For the text-containing cell, return its midpoint in (x, y) coordinate format. 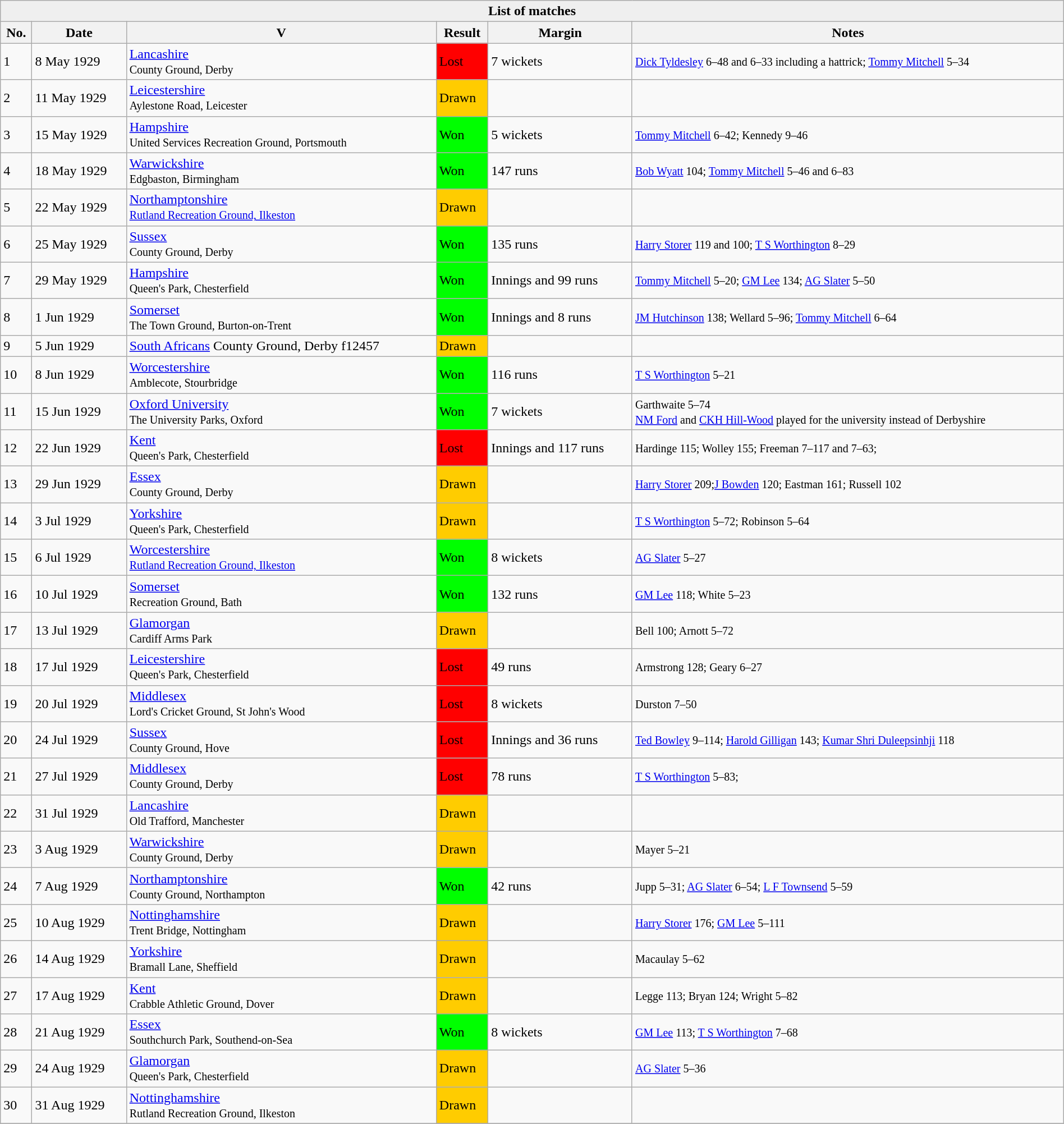
8 (16, 316)
15 Jun 1929 (79, 411)
Northamptonshire Rutland Recreation Ground, Ilkeston (281, 208)
Lancashire Old Trafford, Manchester (281, 813)
Middlesex County Ground, Derby (281, 777)
13 (16, 485)
116 runs (560, 375)
T S Worthington 5–83; (847, 777)
25 (16, 923)
Warwickshire Edgbaston, Birmingham (281, 171)
Garthwaite 5–74 NM Ford and CKH Hill-Wood played for the university instead of Derbyshire (847, 411)
Date (79, 33)
Hampshire Queen's Park, Chesterfield (281, 281)
5 (16, 208)
Middlesex Lord's Cricket Ground, St John's Wood (281, 704)
Harry Storer 209;J Bowden 120; Eastman 161; Russell 102 (847, 485)
Durston 7–50 (847, 704)
28 (16, 1033)
22 (16, 813)
17 Jul 1929 (79, 667)
29 (16, 1068)
14 Aug 1929 (79, 958)
24 (16, 886)
Northamptonshire County Ground, Northampton (281, 886)
14 (16, 521)
15 (16, 558)
26 (16, 958)
Dick Tyldesley 6–48 and 6–33 including a hattrick; Tommy Mitchell 5–34 (847, 62)
Macaulay 5–62 (847, 958)
6 (16, 244)
AG Slater 5–36 (847, 1068)
JM Hutchinson 138; Wellard 5–96; Tommy Mitchell 6–64 (847, 316)
Hardinge 115; Wolley 155; Freeman 7–117 and 7–63; (847, 448)
8 Jun 1929 (79, 375)
13 Jul 1929 (79, 631)
Somerset Recreation Ground, Bath (281, 594)
8 May 1929 (79, 62)
Bob Wyatt 104; Tommy Mitchell 5–46 and 6–83 (847, 171)
Yorkshire Queen's Park, Chesterfield (281, 521)
24 Jul 1929 (79, 740)
15 May 1929 (79, 135)
GM Lee 118; White 5–23 (847, 594)
Somerset The Town Ground, Burton-on-Trent (281, 316)
23 (16, 850)
Glamorgan Cardiff Arms Park (281, 631)
16 (16, 594)
Nottinghamshire Rutland Recreation Ground, Ilkeston (281, 1105)
2 (16, 98)
31 Jul 1929 (79, 813)
Worcestershire Rutland Recreation Ground, Ilkeston (281, 558)
Tommy Mitchell 5–20; GM Lee 134; AG Slater 5–50 (847, 281)
Sussex County Ground, Derby (281, 244)
Margin (560, 33)
31 Aug 1929 (79, 1105)
5 Jun 1929 (79, 346)
18 May 1929 (79, 171)
Innings and 8 runs (560, 316)
Essex County Ground, Derby (281, 485)
20 Jul 1929 (79, 704)
42 runs (560, 886)
Leicestershire Aylestone Road, Leicester (281, 98)
10 Aug 1929 (79, 923)
11 (16, 411)
5 wickets (560, 135)
6 Jul 1929 (79, 558)
135 runs (560, 244)
Kent Crabble Athletic Ground, Dover (281, 995)
List of matches (532, 11)
Worcestershire Amblecote, Stourbridge (281, 375)
20 (16, 740)
10 Jul 1929 (79, 594)
Nottinghamshire Trent Bridge, Nottingham (281, 923)
4 (16, 171)
Hampshire United Services Recreation Ground, Portsmouth (281, 135)
Bell 100; Arnott 5–72 (847, 631)
Glamorgan Queen's Park, Chesterfield (281, 1068)
78 runs (560, 777)
17 (16, 631)
27 Jul 1929 (79, 777)
Harry Storer 176; GM Lee 5–111 (847, 923)
3 Jul 1929 (79, 521)
49 runs (560, 667)
29 Jun 1929 (79, 485)
7 Aug 1929 (79, 886)
Legge 113; Bryan 124; Wright 5–82 (847, 995)
South Africans County Ground, Derby f12457 (281, 346)
18 (16, 667)
27 (16, 995)
10 (16, 375)
Mayer 5–21 (847, 850)
29 May 1929 (79, 281)
3 Aug 1929 (79, 850)
Lancashire County Ground, Derby (281, 62)
AG Slater 5–27 (847, 558)
1 (16, 62)
No. (16, 33)
GM Lee 113; T S Worthington 7–68 (847, 1033)
Notes (847, 33)
12 (16, 448)
Sussex County Ground, Hove (281, 740)
Yorkshire Bramall Lane, Sheffield (281, 958)
Jupp 5–31; AG Slater 6–54; L F Townsend 5–59 (847, 886)
T S Worthington 5–72; Robinson 5–64 (847, 521)
9 (16, 346)
3 (16, 135)
7 (16, 281)
21 (16, 777)
25 May 1929 (79, 244)
17 Aug 1929 (79, 995)
30 (16, 1105)
Oxford University The University Parks, Oxford (281, 411)
132 runs (560, 594)
24 Aug 1929 (79, 1068)
22 May 1929 (79, 208)
Innings and 117 runs (560, 448)
Innings and 36 runs (560, 740)
Ted Bowley 9–114; Harold Gilligan 143; Kumar Shri Duleepsinhji 118 (847, 740)
V (281, 33)
Armstrong 128; Geary 6–27 (847, 667)
Harry Storer 119 and 100; T S Worthington 8–29 (847, 244)
Leicestershire Queen's Park, Chesterfield (281, 667)
147 runs (560, 171)
Tommy Mitchell 6–42; Kennedy 9–46 (847, 135)
Kent Queen's Park, Chesterfield (281, 448)
21 Aug 1929 (79, 1033)
22 Jun 1929 (79, 448)
Essex Southchurch Park, Southend-on-Sea (281, 1033)
11 May 1929 (79, 98)
T S Worthington 5–21 (847, 375)
Innings and 99 runs (560, 281)
Result (462, 33)
1 Jun 1929 (79, 316)
19 (16, 704)
Warwickshire County Ground, Derby (281, 850)
